Search for the cell housing the specified text and yield its [x, y] center coordinate. 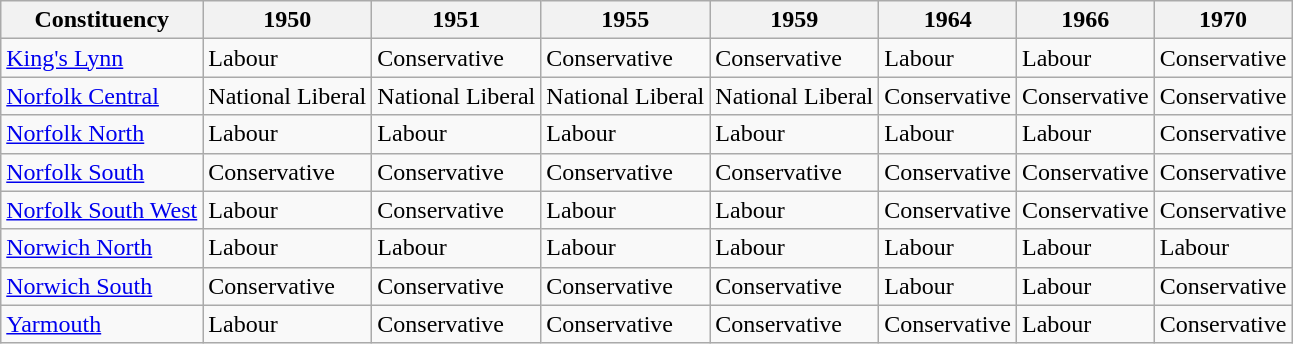
1959 [794, 20]
1951 [456, 20]
Norfolk North [102, 134]
Norfolk South [102, 172]
Norwich South [102, 286]
1955 [626, 20]
Constituency [102, 20]
Norfolk South West [102, 210]
1964 [948, 20]
1950 [288, 20]
King's Lynn [102, 58]
Yarmouth [102, 324]
1970 [1223, 20]
Norfolk Central [102, 96]
Norwich North [102, 248]
1966 [1086, 20]
